Pinpoint the cell where the given text exists, returning its [x, y] midpoint coordinate. 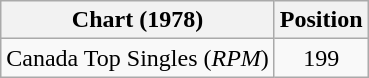
Canada Top Singles (RPM) [138, 58]
Chart (1978) [138, 20]
199 [321, 58]
Position [321, 20]
